Capture the cell that displays the provided text and extract its (X, Y) central coordinate. 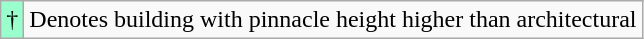
† (12, 20)
Denotes building with pinnacle height higher than architectural (333, 20)
